Detect which cell encompasses the target text, then output its [X, Y] center coordinate. 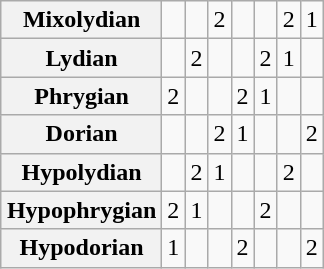
Lydian [81, 58]
Mixolydian [81, 20]
Phrygian [81, 96]
Hypophrygian [81, 210]
Dorian [81, 134]
Hypodorian [81, 248]
Hypolydian [81, 172]
